Search for the cell housing the specified text and yield its (X, Y) center coordinate. 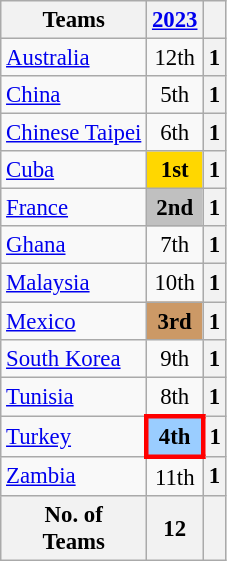
11th (175, 476)
No. of Teams (74, 528)
France (74, 208)
6th (175, 133)
12 (175, 528)
Mexico (74, 321)
South Korea (74, 358)
8th (175, 396)
Zambia (74, 476)
3rd (175, 321)
Australia (74, 58)
1st (175, 170)
4th (175, 436)
Turkey (74, 436)
Teams (74, 20)
5th (175, 95)
China (74, 95)
2nd (175, 208)
Chinese Taipei (74, 133)
Ghana (74, 245)
Tunisia (74, 396)
12th (175, 58)
2023 (175, 20)
10th (175, 283)
Cuba (74, 170)
7th (175, 245)
Malaysia (74, 283)
9th (175, 358)
